Provide the [x, y] coordinate of the cell's center where the given text is located.  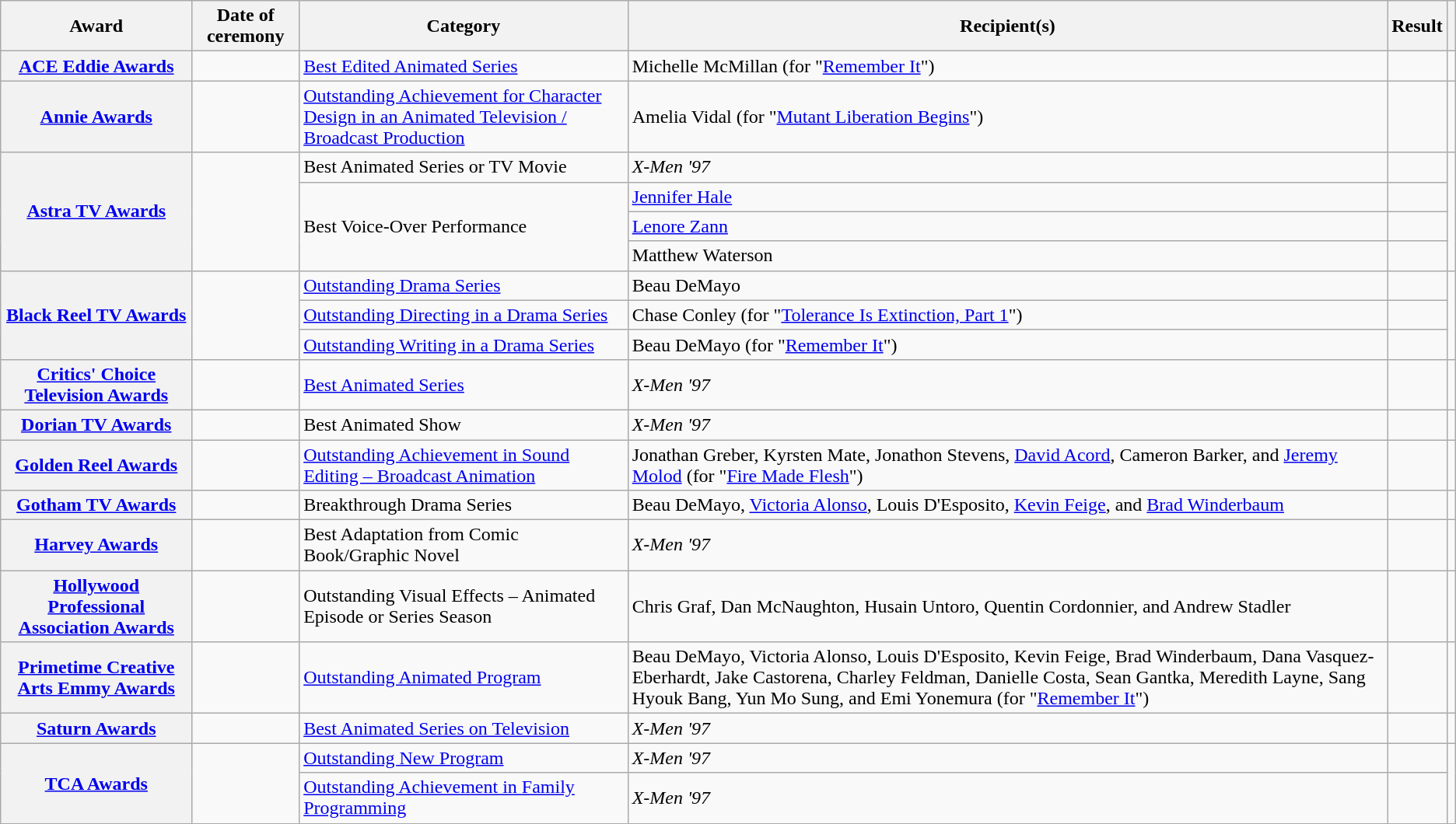
Saturn Awards [96, 728]
Result [1417, 26]
ACE Eddie Awards [96, 66]
Golden Reel Awards [96, 465]
Harvey Awards [96, 546]
Astra TV Awards [96, 211]
Dorian TV Awards [96, 424]
Award [96, 26]
Outstanding Achievement for Character Design in an Animated Television / Broadcast Production [464, 117]
Black Reel TV Awards [96, 315]
Best Animated Show [464, 424]
Best Voice-Over Performance [464, 226]
Outstanding Writing in a Drama Series [464, 344]
Best Edited Animated Series [464, 66]
Breakthrough Drama Series [464, 505]
Recipient(s) [1008, 26]
Jennifer Hale [1008, 197]
Lenore Zann [1008, 226]
Category [464, 26]
Amelia Vidal (for "Mutant Liberation Begins") [1008, 117]
Hollywood Professional Association Awards [96, 606]
Jonathan Greber, Kyrsten Mate, Jonathon Stevens, David Acord, Cameron Barker, and Jeremy Molod (for "Fire Made Flesh") [1008, 465]
Matthew Waterson [1008, 256]
Date of ceremony [246, 26]
Best Animated Series [464, 384]
Outstanding New Program [464, 758]
Gotham TV Awards [96, 505]
Best Animated Series on Television [464, 728]
Beau DeMayo, Victoria Alonso, Louis D'Esposito, Kevin Feige, and Brad Winderbaum [1008, 505]
Annie Awards [96, 117]
Best Adaptation from Comic Book/Graphic Novel [464, 546]
Outstanding Drama Series [464, 285]
Outstanding Achievement in Sound Editing – Broadcast Animation [464, 465]
Best Animated Series or TV Movie [464, 167]
Michelle McMillan (for "Remember It") [1008, 66]
Outstanding Achievement in Family Programming [464, 798]
Outstanding Visual Effects – Animated Episode or Series Season [464, 606]
Primetime Creative Arts Emmy Awards [96, 678]
Chris Graf, Dan McNaughton, Husain Untoro, Quentin Cordonnier, and Andrew Stadler [1008, 606]
Beau DeMayo [1008, 285]
Outstanding Directing in a Drama Series [464, 315]
Beau DeMayo (for "Remember It") [1008, 344]
TCA Awards [96, 784]
Chase Conley (for "Tolerance Is Extinction, Part 1") [1008, 315]
Outstanding Animated Program [464, 678]
Critics' Choice Television Awards [96, 384]
